Pinpoint the cell where the given text exists, returning its (X, Y) midpoint coordinate. 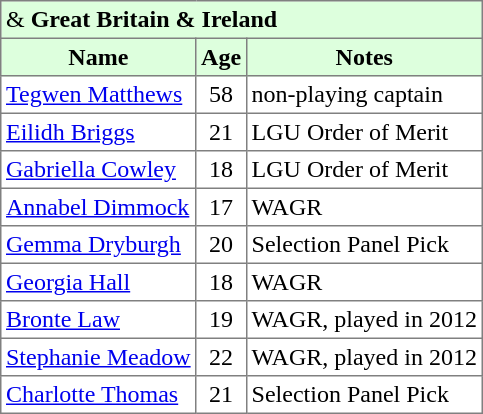
17 (221, 207)
Georgia Hall (98, 282)
Name (98, 57)
Notes (364, 57)
Gabriella Cowley (98, 170)
& Great Britain & Ireland (242, 20)
20 (221, 245)
Age (221, 57)
Gemma Dryburgh (98, 245)
Bronte Law (98, 320)
Charlotte Thomas (98, 395)
19 (221, 320)
Tegwen Matthews (98, 95)
58 (221, 95)
Stephanie Meadow (98, 357)
22 (221, 357)
Annabel Dimmock (98, 207)
non-playing captain (364, 95)
Eilidh Briggs (98, 132)
